Scan for the cell matching the given text and deliver its (X, Y) coordinate at center. 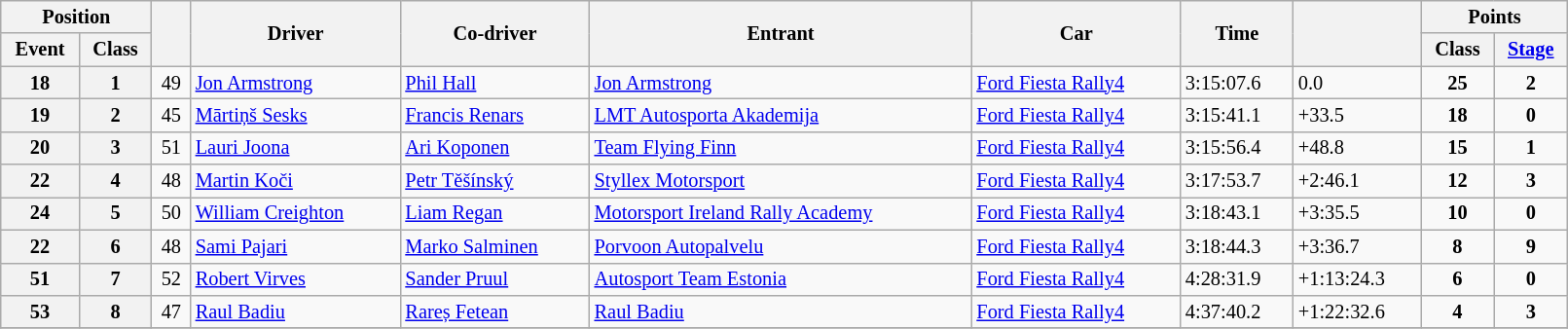
Styllex Motorsport (781, 181)
+3:36.7 (1357, 246)
52 (171, 279)
Team Flying Finn (781, 148)
45 (171, 115)
Event (41, 50)
Liam Regan (494, 213)
Robert Virves (296, 279)
50 (171, 213)
Ari Koponen (494, 148)
Rareș Fetean (494, 311)
0.0 (1357, 83)
4:28:31.9 (1237, 279)
20 (41, 148)
3:18:43.1 (1237, 213)
William Creighton (296, 213)
9 (1531, 246)
5 (115, 213)
Points (1495, 17)
Phil Hall (494, 83)
4:37:40.2 (1237, 311)
25 (1458, 83)
3:15:41.1 (1237, 115)
Porvoon Autopalvelu (781, 246)
19 (41, 115)
12 (1458, 181)
Lauri Joona (296, 148)
15 (1458, 148)
Petr Těšínský (494, 181)
Sander Pruul (494, 279)
3:18:44.3 (1237, 246)
Francis Renars (494, 115)
Marko Salminen (494, 246)
3:15:56.4 (1237, 148)
Co-driver (494, 33)
Driver (296, 33)
+1:22:32.6 (1357, 311)
Stage (1531, 50)
Martin Koči (296, 181)
Mārtiņš Sesks (296, 115)
LMT Autosporta Akademija (781, 115)
7 (115, 279)
Position (76, 17)
Autosport Team Estonia (781, 279)
49 (171, 83)
53 (41, 311)
47 (171, 311)
+2:46.1 (1357, 181)
+48.8 (1357, 148)
+33.5 (1357, 115)
Time (1237, 33)
Car (1076, 33)
+3:35.5 (1357, 213)
Entrant (781, 33)
Sami Pajari (296, 246)
Motorsport Ireland Rally Academy (781, 213)
10 (1458, 213)
24 (41, 213)
+1:13:24.3 (1357, 279)
3:15:07.6 (1237, 83)
3:17:53.7 (1237, 181)
